Determine the [x, y] coordinate at the center of the cell enclosing the given text.  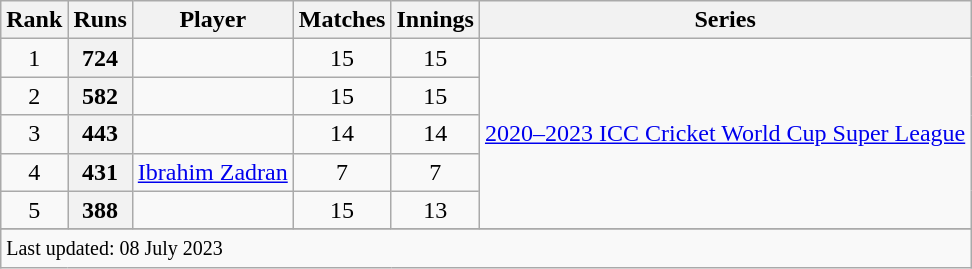
3 [34, 134]
Ibrahim Zadran [212, 172]
Last updated: 08 July 2023 [486, 248]
Innings [435, 20]
2020–2023 ICC Cricket World Cup Super League [724, 134]
443 [100, 134]
Player [212, 20]
Series [724, 20]
5 [34, 210]
724 [100, 58]
582 [100, 96]
4 [34, 172]
Rank [34, 20]
13 [435, 210]
431 [100, 172]
388 [100, 210]
2 [34, 96]
Runs [100, 20]
Matches [342, 20]
1 [34, 58]
